Locate the cell with the specified text and output its [X, Y] center coordinate. 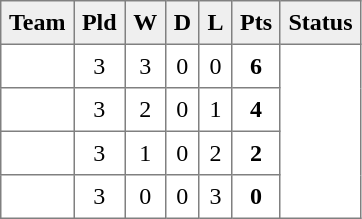
Pts [256, 23]
L [216, 23]
W [145, 23]
D [182, 23]
Status [320, 23]
4 [256, 110]
6 [256, 66]
Pld [100, 23]
Team [38, 23]
